Output the (x, y) coordinate of the center of the cell containing the given text.  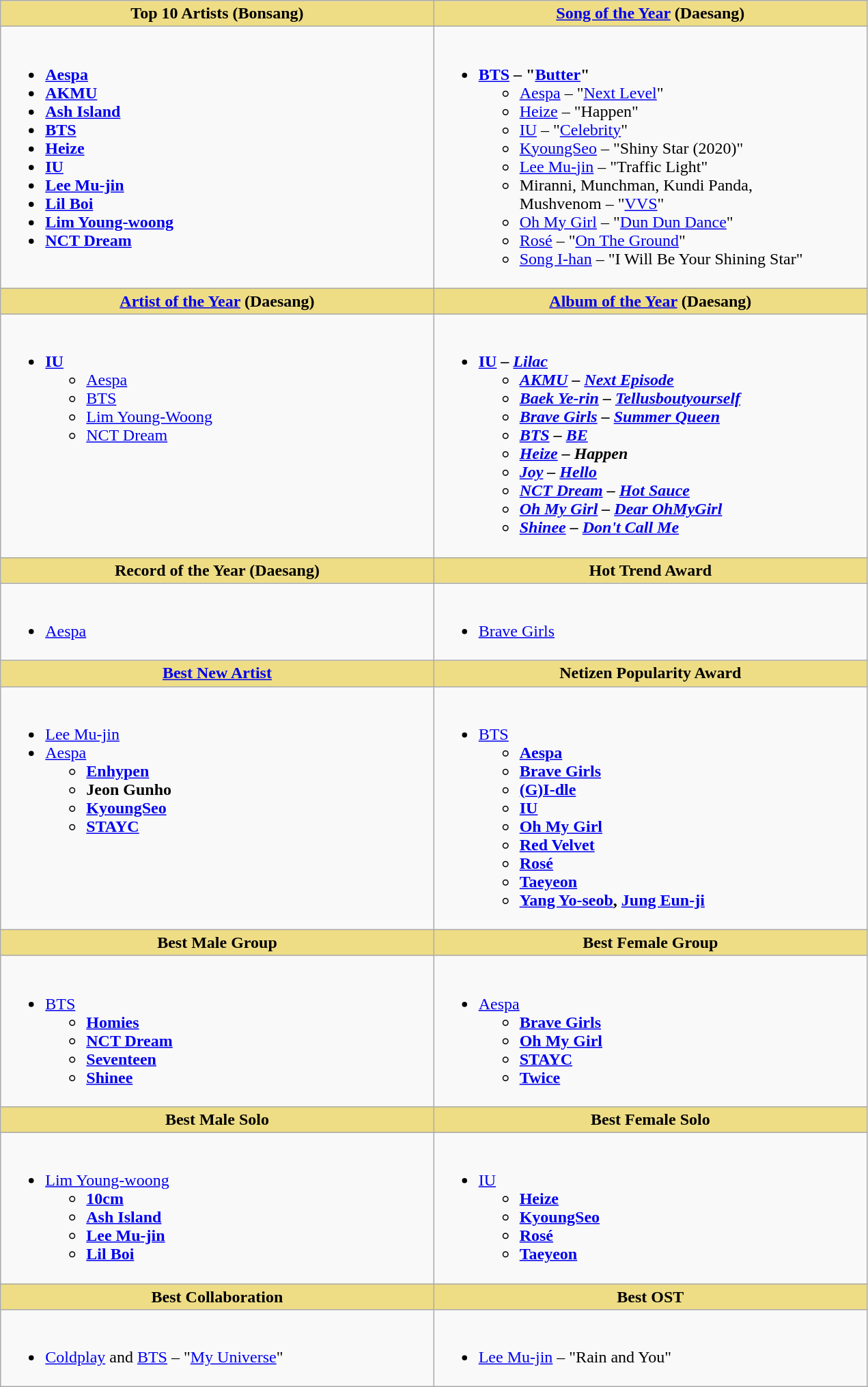
Best Female Solo (650, 1119)
Netizen Popularity Award (650, 673)
Coldplay and BTS – "My Universe" (217, 1348)
Best OST (650, 1297)
Top 10 Artists (Bonsang) (217, 14)
IUHeizeKyoungSeoRoséTaeyeon (650, 1207)
Best Male Solo (217, 1119)
Brave Girls (650, 621)
Best Male Group (217, 942)
Album of the Year (Daesang) (650, 301)
Artist of the Year (Daesang) (217, 301)
Song of the Year (Daesang) (650, 14)
AespaAKMUAsh IslandBTSHeizeIULee Mu-jinLil BoiLim Young-woongNCT Dream (217, 157)
Lim Young-woong10cmAsh IslandLee Mu-jinLil Boi (217, 1207)
Record of the Year (Daesang) (217, 570)
Lee Mu-jin – "Rain and You" (650, 1348)
Lee Mu-jinAespaEnhypenJeon GunhoKyoungSeoSTAYC (217, 808)
BTSHomiesNCT DreamSeventeenShinee (217, 1031)
Best Female Group (650, 942)
Hot Trend Award (650, 570)
Best Collaboration (217, 1297)
Aespa (217, 621)
BTSAespaBrave Girls(G)I-dleIUOh My GirlRed VelvetRoséTaeyeonYang Yo-seob, Jung Eun-ji (650, 808)
Best New Artist (217, 673)
IUAespaBTSLim Young-WoongNCT Dream (217, 436)
AespaBrave GirlsOh My GirlSTAYCTwice (650, 1031)
